Identify which cell holds the provided text, then report its [X, Y] central coordinate. 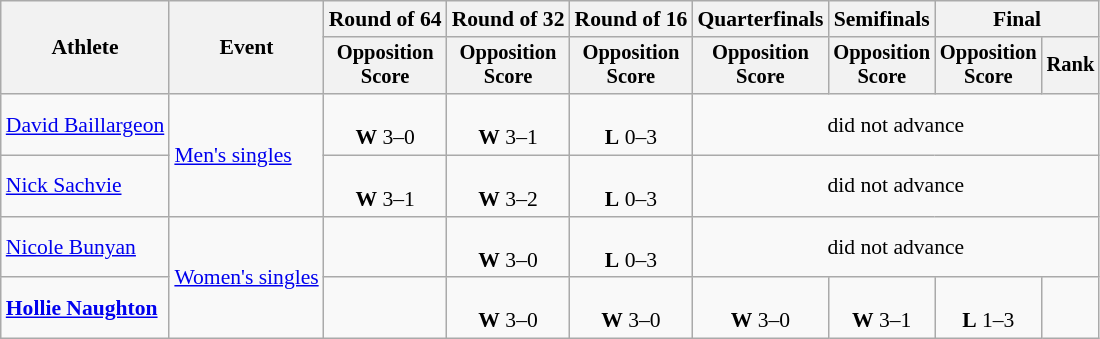
Nicole Bunyan [86, 248]
Hollie Naughton [86, 308]
Semifinals [882, 19]
Round of 16 [630, 19]
Final [1017, 19]
Round of 64 [386, 19]
David Baillargeon [86, 124]
Men's singles [246, 155]
Quarterfinals [760, 19]
Nick Sachvie [86, 186]
Event [246, 48]
Women's singles [246, 278]
L 1–3 [988, 308]
Athlete [86, 48]
W 3–2 [508, 186]
Rank [1071, 66]
Round of 32 [508, 19]
